Locate the cell with the specified text and output its [X, Y] center coordinate. 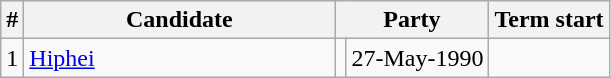
# [12, 20]
Party [412, 20]
27-May-1990 [418, 58]
Term start [549, 20]
Candidate [180, 20]
Hiphei [180, 58]
1 [12, 58]
